Output the (X, Y) coordinate of the center of the cell containing the given text.  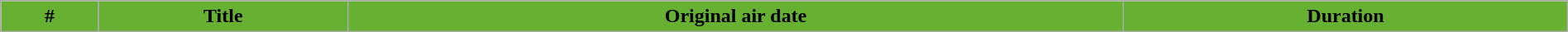
Original air date (735, 16)
# (50, 16)
Duration (1346, 16)
Title (223, 16)
